Locate the cell with the specified text and output its (x, y) center coordinate. 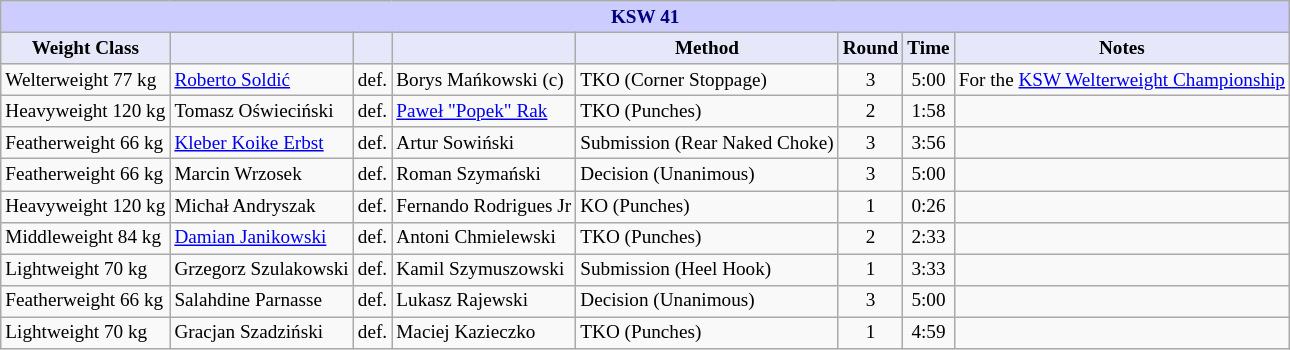
Roberto Soldić (262, 80)
Borys Mańkowski (c) (484, 80)
0:26 (928, 206)
KO (Punches) (707, 206)
Grzegorz Szulakowski (262, 270)
Lukasz Rajewski (484, 301)
For the KSW Welterweight Championship (1122, 80)
Fernando Rodrigues Jr (484, 206)
1:58 (928, 111)
Michał Andryszak (262, 206)
Antoni Chmielewski (484, 238)
3:56 (928, 143)
Kleber Koike Erbst (262, 143)
Round (870, 48)
2:33 (928, 238)
Middleweight 84 kg (86, 238)
Maciej Kazieczko (484, 333)
Damian Janikowski (262, 238)
4:59 (928, 333)
Weight Class (86, 48)
Gracjan Szadziński (262, 333)
Kamil Szymuszowski (484, 270)
Submission (Heel Hook) (707, 270)
Time (928, 48)
Welterweight 77 kg (86, 80)
Paweł "Popek" Rak (484, 111)
Roman Szymański (484, 175)
Method (707, 48)
Artur Sowiński (484, 143)
Salahdine Parnasse (262, 301)
3:33 (928, 270)
KSW 41 (646, 17)
Tomasz Oświeciński (262, 111)
TKO (Corner Stoppage) (707, 80)
Marcin Wrzosek (262, 175)
Notes (1122, 48)
Submission (Rear Naked Choke) (707, 143)
